Extract the [x, y] coordinate from the center of the cell holding the provided text.  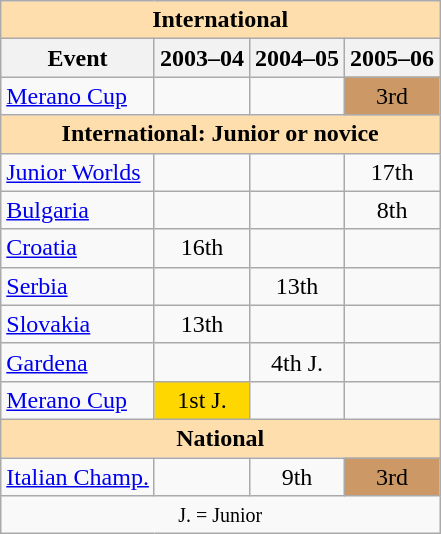
17th [392, 172]
Croatia [78, 248]
4th J. [298, 362]
2005–06 [392, 58]
Junior Worlds [78, 172]
Serbia [78, 286]
J. = Junior [220, 515]
International [220, 20]
9th [298, 477]
2004–05 [298, 58]
16th [202, 248]
Slovakia [78, 324]
Italian Champ. [78, 477]
Bulgaria [78, 210]
1st J. [202, 400]
Event [78, 58]
National [220, 438]
International: Junior or novice [220, 134]
8th [392, 210]
2003–04 [202, 58]
Gardena [78, 362]
